Provide the [x, y] coordinate of the cell's center where the given text is located.  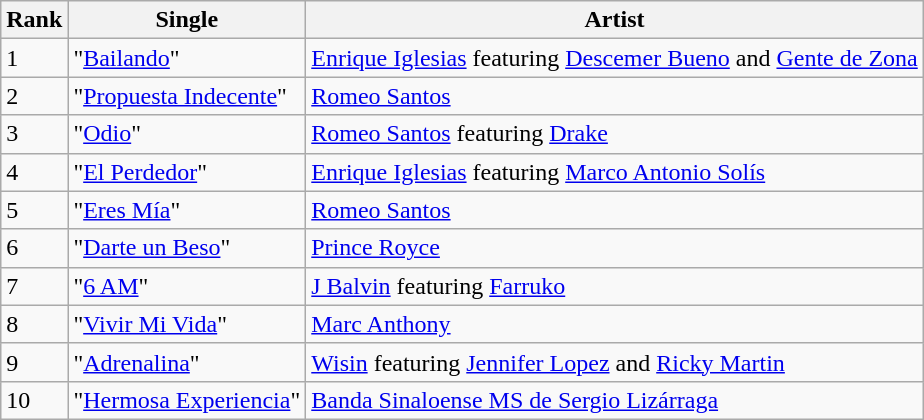
"Darte un Beso" [187, 248]
"Bailando" [187, 58]
Banda Sinaloense MS de Sergio Lizárraga [615, 400]
6 [34, 248]
3 [34, 134]
7 [34, 286]
Enrique Iglesias featuring Marco Antonio Solís [615, 172]
J Balvin featuring Farruko [615, 286]
Enrique Iglesias featuring Descemer Bueno and Gente de Zona [615, 58]
"Vivir Mi Vida" [187, 324]
Rank [34, 20]
"6 AM" [187, 286]
Single [187, 20]
Marc Anthony [615, 324]
Wisin featuring Jennifer Lopez and Ricky Martin [615, 362]
8 [34, 324]
"Odio" [187, 134]
"Propuesta Indecente" [187, 96]
Artist [615, 20]
10 [34, 400]
"El Perdedor" [187, 172]
1 [34, 58]
"Hermosa Experiencia" [187, 400]
9 [34, 362]
"Adrenalina" [187, 362]
Prince Royce [615, 248]
Romeo Santos featuring Drake [615, 134]
"Eres Mía" [187, 210]
4 [34, 172]
2 [34, 96]
5 [34, 210]
